For the text-containing cell, return its midpoint in [x, y] coordinate format. 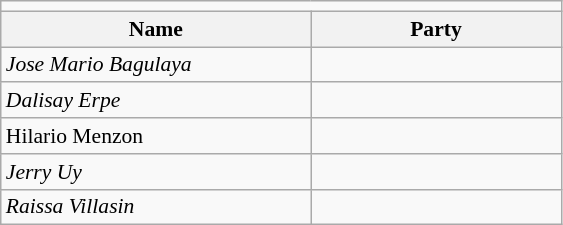
Jose Mario Bagulaya [156, 65]
Party [436, 29]
Hilario Menzon [156, 136]
Dalisay Erpe [156, 101]
Raissa Villasin [156, 207]
Jerry Uy [156, 172]
Name [156, 29]
